Locate the cell with the specified text and output its (x, y) center coordinate. 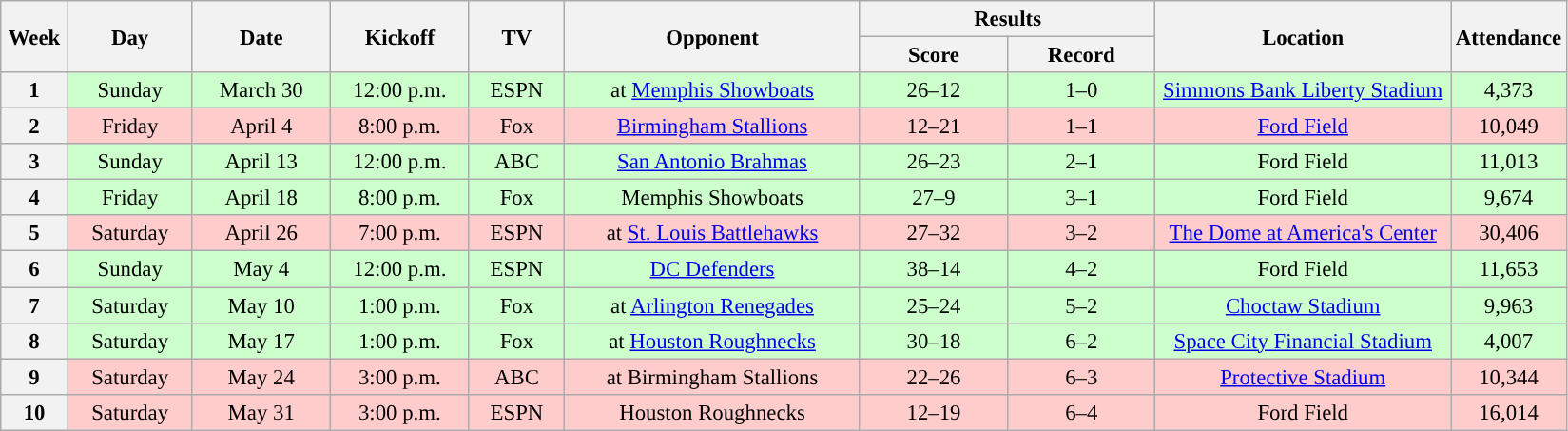
Date (261, 36)
Kickoff (400, 36)
TV (517, 36)
4 (34, 198)
12–19 (934, 412)
at Arlington Renegades (713, 305)
The Dome at America's Center (1303, 233)
April 26 (261, 233)
San Antonio Brahmas (713, 162)
10,344 (1509, 377)
8 (34, 341)
at Memphis Showboats (713, 90)
April 18 (261, 198)
10 (34, 412)
May 17 (261, 341)
2 (34, 127)
5–2 (1082, 305)
9,674 (1509, 198)
11,013 (1509, 162)
5 (34, 233)
Houston Roughnecks (713, 412)
9,963 (1509, 305)
11,653 (1509, 269)
26–23 (934, 162)
4–2 (1082, 269)
16,014 (1509, 412)
25–24 (934, 305)
3 (34, 162)
7:00 p.m. (400, 233)
1 (34, 90)
Results (1008, 19)
May 24 (261, 377)
Choctaw Stadium (1303, 305)
1–1 (1082, 127)
at St. Louis Battlehawks (713, 233)
4,007 (1509, 341)
27–32 (934, 233)
Protective Stadium (1303, 377)
Opponent (713, 36)
6–3 (1082, 377)
Score (934, 55)
1–0 (1082, 90)
Simmons Bank Liberty Stadium (1303, 90)
6 (34, 269)
12–21 (934, 127)
7 (34, 305)
Attendance (1509, 36)
22–26 (934, 377)
27–9 (934, 198)
38–14 (934, 269)
3–2 (1082, 233)
Space City Financial Stadium (1303, 341)
4,373 (1509, 90)
Day (129, 36)
2–1 (1082, 162)
at Birmingham Stallions (713, 377)
Week (34, 36)
9 (34, 377)
DC Defenders (713, 269)
March 30 (261, 90)
Birmingham Stallions (713, 127)
26–12 (934, 90)
Memphis Showboats (713, 198)
6–2 (1082, 341)
May 4 (261, 269)
at Houston Roughnecks (713, 341)
3–1 (1082, 198)
May 31 (261, 412)
Location (1303, 36)
Record (1082, 55)
30–18 (934, 341)
April 13 (261, 162)
6–4 (1082, 412)
April 4 (261, 127)
May 10 (261, 305)
30,406 (1509, 233)
10,049 (1509, 127)
